For the text-containing cell, return its midpoint in (x, y) coordinate format. 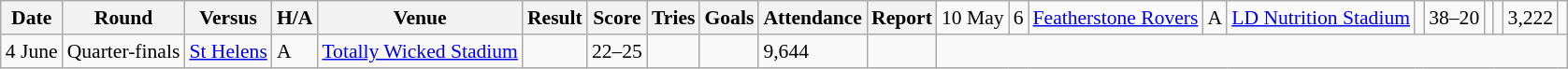
38–20 (1454, 18)
4 June (32, 51)
Totally Wicked Stadium (420, 51)
Venue (420, 18)
22–25 (617, 51)
St Helens (228, 51)
10 May (972, 18)
Round (123, 18)
Versus (228, 18)
Tries (673, 18)
Date (32, 18)
LD Nutrition Stadium (1320, 18)
3,222 (1532, 18)
Result (555, 18)
6 (1019, 18)
Featherstone Rovers (1116, 18)
Attendance (813, 18)
Report (901, 18)
9,644 (813, 51)
H/A (295, 18)
Goals (729, 18)
Quarter-finals (123, 51)
Score (617, 18)
